From the cell containing the given text, extract its center point as [X, Y] coordinate. 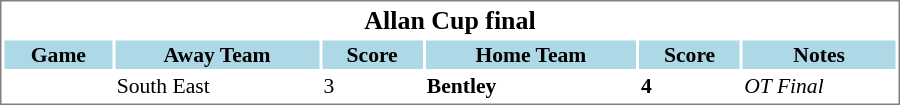
Notes [820, 54]
3 [372, 86]
Game [58, 54]
South East [217, 86]
Away Team [217, 54]
Bentley [530, 86]
4 [689, 86]
Allan Cup final [450, 20]
Home Team [530, 54]
OT Final [820, 86]
